Locate the cell with the specified text and output its (x, y) center coordinate. 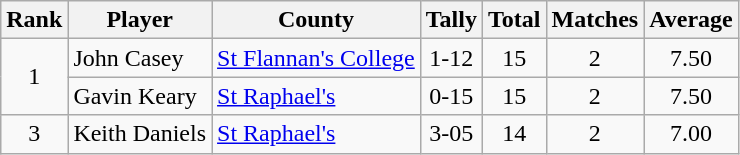
John Casey (140, 58)
Rank (34, 20)
14 (514, 134)
7.00 (692, 134)
Matches (595, 20)
Tally (451, 20)
1-12 (451, 58)
1 (34, 77)
County (316, 20)
St Flannan's College (316, 58)
Gavin Keary (140, 96)
3-05 (451, 134)
3 (34, 134)
0-15 (451, 96)
Player (140, 20)
Keith Daniels (140, 134)
Average (692, 20)
Total (514, 20)
